Output the [X, Y] coordinate of the center of the cell containing the given text.  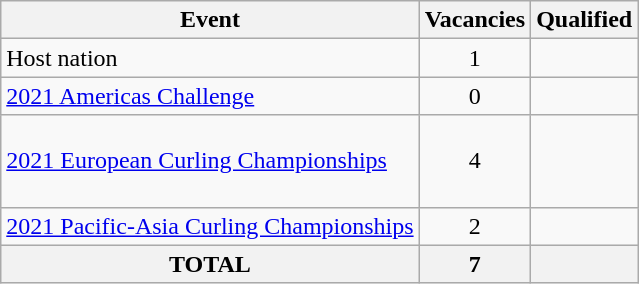
7 [475, 264]
2021 Americas Challenge [210, 96]
4 [475, 161]
Vacancies [475, 20]
0 [475, 96]
Event [210, 20]
2021 European Curling Championships [210, 161]
1 [475, 58]
Host nation [210, 58]
2 [475, 226]
TOTAL [210, 264]
Qualified [584, 20]
2021 Pacific-Asia Curling Championships [210, 226]
